Capture the cell that displays the provided text and extract its (X, Y) central coordinate. 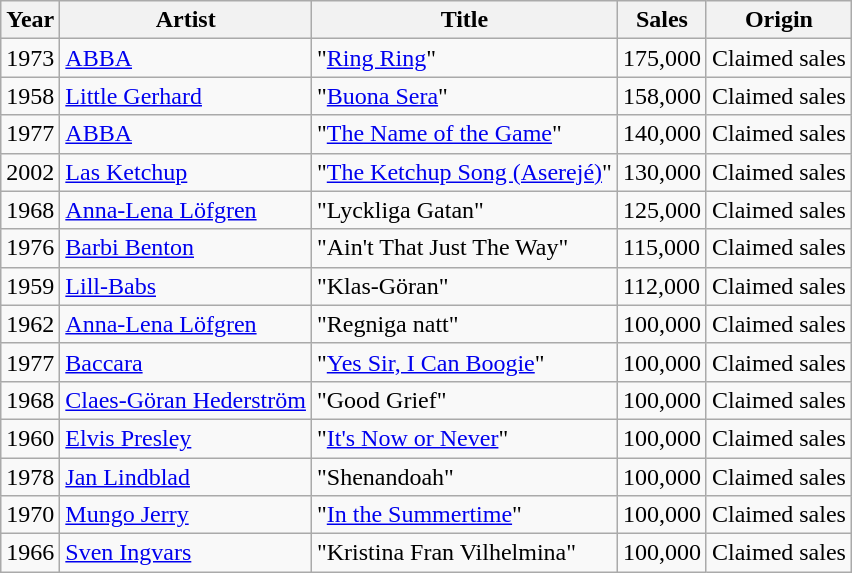
"It's Now or Never" (464, 438)
130,000 (662, 172)
Lill-Babs (186, 286)
1970 (30, 515)
"Buona Sera" (464, 96)
1976 (30, 248)
Baccara (186, 362)
112,000 (662, 286)
115,000 (662, 248)
"Good Grief" (464, 400)
125,000 (662, 210)
"Ain't That Just The Way" (464, 248)
1960 (30, 438)
"The Ketchup Song (Aserejé)" (464, 172)
158,000 (662, 96)
1978 (30, 477)
Sales (662, 20)
Little Gerhard (186, 96)
Barbi Benton (186, 248)
2002 (30, 172)
"In the Summertime" (464, 515)
1958 (30, 96)
1962 (30, 324)
175,000 (662, 58)
Year (30, 20)
Sven Ingvars (186, 553)
Claes-Göran Hederström (186, 400)
Artist (186, 20)
"Shenandoah" (464, 477)
"Yes Sir, I Can Boogie" (464, 362)
Elvis Presley (186, 438)
1973 (30, 58)
"The Name of the Game" (464, 134)
"Ring Ring" (464, 58)
1959 (30, 286)
"Regniga natt" (464, 324)
"Lyckliga Gatan" (464, 210)
Origin (778, 20)
"Kristina Fran Vilhelmina" (464, 553)
Las Ketchup (186, 172)
140,000 (662, 134)
Jan Lindblad (186, 477)
Mungo Jerry (186, 515)
1966 (30, 553)
"Klas-Göran" (464, 286)
Title (464, 20)
